Scan for the cell matching the given text and deliver its [X, Y] coordinate at center. 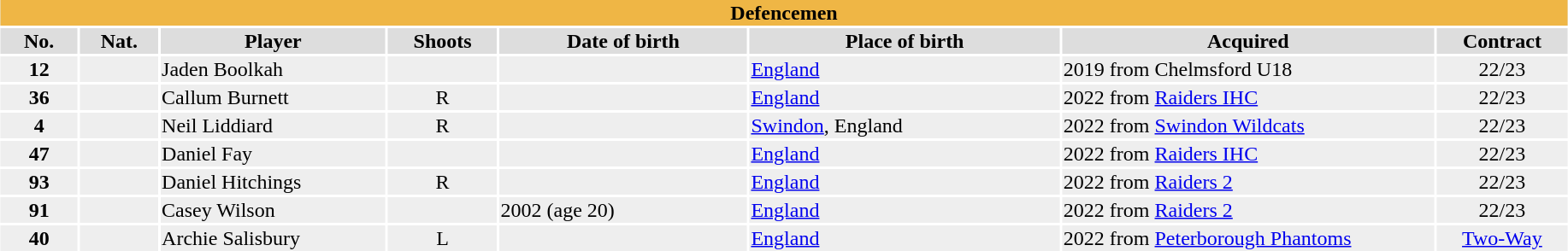
Jaden Boolkah [274, 69]
No. [39, 41]
40 [39, 238]
Swindon, England [905, 125]
2022 from Swindon Wildcats [1248, 125]
93 [39, 182]
Daniel Hitchings [274, 182]
2019 from Chelmsford U18 [1248, 69]
Neil Liddiard [274, 125]
2002 (age 20) [623, 210]
36 [39, 97]
L [443, 238]
Place of birth [905, 41]
Defencemen [783, 13]
4 [39, 125]
Archie Salisbury [274, 238]
Acquired [1248, 41]
Shoots [443, 41]
Date of birth [623, 41]
2022 from Peterborough Phantoms [1248, 238]
12 [39, 69]
Daniel Fay [274, 154]
Two-Way [1501, 238]
Nat. [120, 41]
Callum Burnett [274, 97]
91 [39, 210]
Player [274, 41]
47 [39, 154]
Casey Wilson [274, 210]
Contract [1501, 41]
